From the cell containing the given text, extract its center point as (X, Y) coordinate. 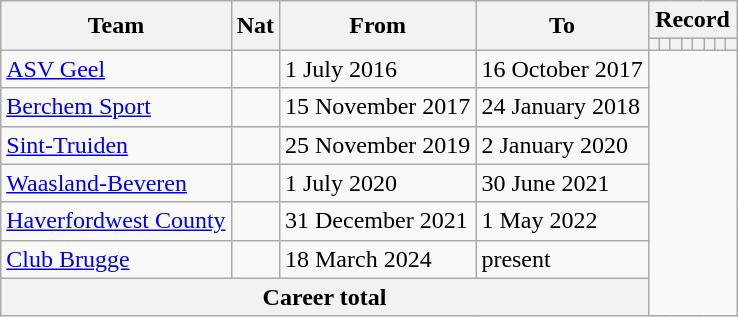
Waasland-Beveren (116, 183)
30 June 2021 (562, 183)
1 July 2016 (377, 69)
18 March 2024 (377, 259)
Record (692, 20)
ASV Geel (116, 69)
1 May 2022 (562, 221)
31 December 2021 (377, 221)
16 October 2017 (562, 69)
25 November 2019 (377, 145)
Berchem Sport (116, 107)
Haverfordwest County (116, 221)
Club Brugge (116, 259)
15 November 2017 (377, 107)
Sint-Truiden (116, 145)
To (562, 26)
Nat (255, 26)
2 January 2020 (562, 145)
24 January 2018 (562, 107)
present (562, 259)
Team (116, 26)
Career total (324, 297)
From (377, 26)
1 July 2020 (377, 183)
